Return (x, y) of the center of cell containing provided text 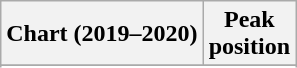
Chart (2019–2020) (102, 34)
Peakposition (249, 34)
